Identify which cell holds the provided text, then report its [X, Y] central coordinate. 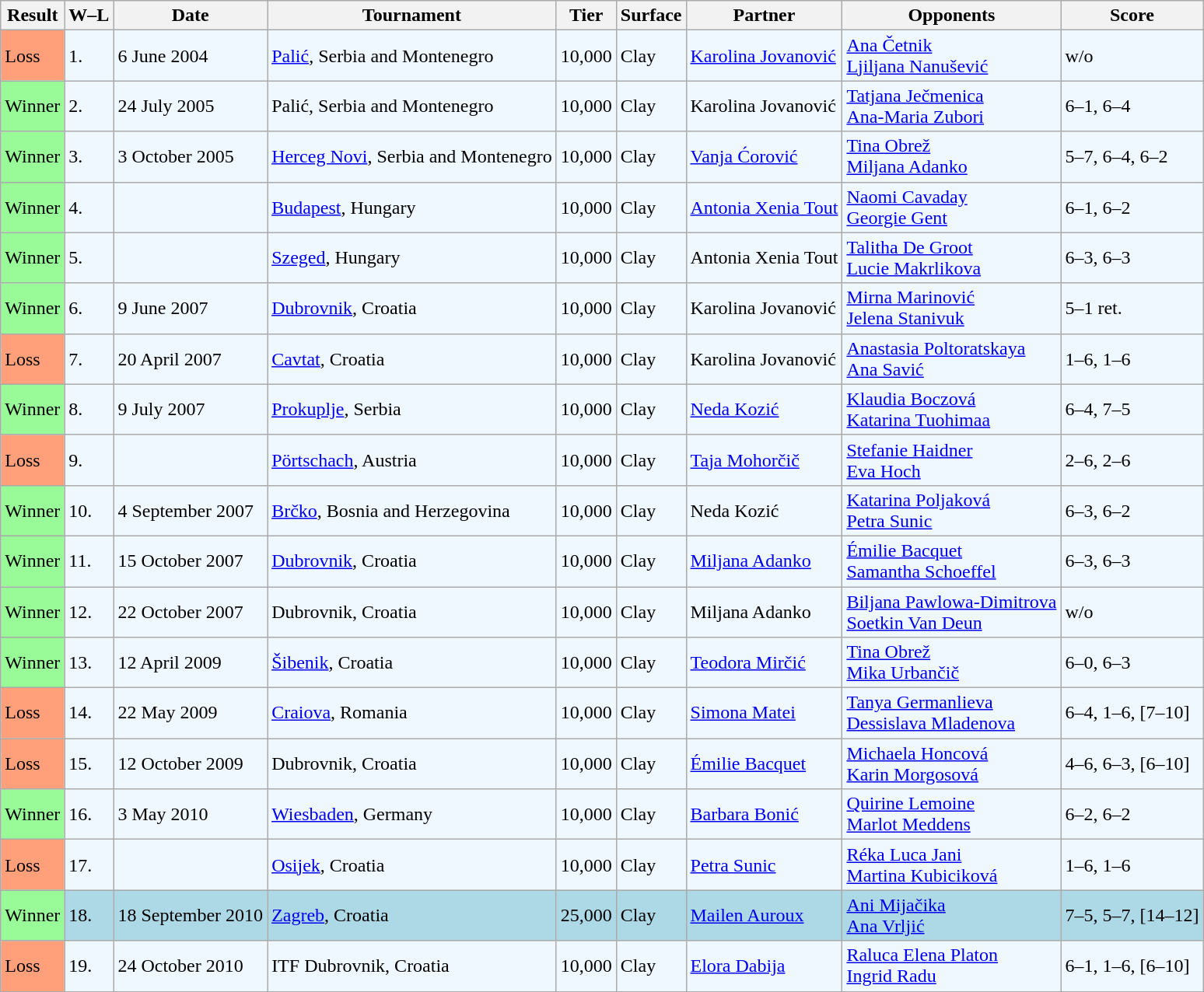
ITF Dubrovnik, Croatia [412, 966]
12. [89, 611]
4 September 2007 [191, 510]
Budapest, Hungary [412, 207]
Klaudia Boczová Katarina Tuohimaa [952, 409]
24 October 2010 [191, 966]
Opponents [952, 16]
18 September 2010 [191, 916]
6–4, 1–6, [7–10] [1132, 714]
Talitha De Groot Lucie Makrlikova [952, 258]
9 July 2007 [191, 409]
Réka Luca Jani Martina Kubiciková [952, 865]
Barbara Bonić [764, 815]
6–4, 7–5 [1132, 409]
Zagreb, Croatia [412, 916]
Michaela Honcová Karin Morgosová [952, 763]
6 June 2004 [191, 56]
9 June 2007 [191, 308]
7. [89, 359]
Émilie Bacquet [764, 763]
Wiesbaden, Germany [412, 815]
Vanja Ćorović [764, 157]
6. [89, 308]
Cavtat, Croatia [412, 359]
7–5, 5–7, [14–12] [1132, 916]
4. [89, 207]
Tanya Germanlieva Dessislava Mladenova [952, 714]
Mailen Auroux [764, 916]
5. [89, 258]
Naomi Cavaday Georgie Gent [952, 207]
Biljana Pawlowa-Dimitrova Soetkin Van Deun [952, 611]
Elora Dabija [764, 966]
Score [1132, 16]
4–6, 6–3, [6–10] [1132, 763]
Herceg Novi, Serbia and Montenegro [412, 157]
12 April 2009 [191, 662]
5–7, 6–4, 6–2 [1132, 157]
Ani Mijačika Ana Vrljić [952, 916]
22 May 2009 [191, 714]
Teodora Mirčić [764, 662]
Date [191, 16]
13. [89, 662]
Tournament [412, 16]
3 May 2010 [191, 815]
Result [33, 16]
Prokuplje, Serbia [412, 409]
2. [89, 106]
Surface [651, 16]
Szeged, Hungary [412, 258]
6–1, 1–6, [6–10] [1132, 966]
1. [89, 56]
Taja Mohorčič [764, 460]
6–1, 6–4 [1132, 106]
Mirna Marinović Jelena Stanivuk [952, 308]
Anastasia Poltoratskaya Ana Savić [952, 359]
Partner [764, 16]
19. [89, 966]
Šibenik, Croatia [412, 662]
Stefanie Haidner Eva Hoch [952, 460]
Tier [586, 16]
W–L [89, 16]
25,000 [586, 916]
6–0, 6–3 [1132, 662]
Brčko, Bosnia and Herzegovina [412, 510]
3. [89, 157]
Osijek, Croatia [412, 865]
9. [89, 460]
Petra Sunic [764, 865]
6–3, 6–2 [1132, 510]
8. [89, 409]
15 October 2007 [191, 561]
Tatjana Ječmenica Ana-Maria Zubori [952, 106]
Katarina Poljaková Petra Sunic [952, 510]
22 October 2007 [191, 611]
Émilie Bacquet Samantha Schoeffel [952, 561]
5–1 ret. [1132, 308]
Ana Četnik Ljiljana Nanušević [952, 56]
Simona Matei [764, 714]
16. [89, 815]
Pörtschach, Austria [412, 460]
Tina Obrež Miljana Adanko [952, 157]
10. [89, 510]
15. [89, 763]
Quirine Lemoine Marlot Meddens [952, 815]
20 April 2007 [191, 359]
Craiova, Romania [412, 714]
6–1, 6–2 [1132, 207]
18. [89, 916]
14. [89, 714]
6–2, 6–2 [1132, 815]
3 October 2005 [191, 157]
Tina Obrež Mika Urbančič [952, 662]
11. [89, 561]
12 October 2009 [191, 763]
24 July 2005 [191, 106]
2–6, 2–6 [1132, 460]
Raluca Elena Platon Ingrid Radu [952, 966]
17. [89, 865]
